Find where the given text appears and provide that cell's center as [X, Y] coordinate. 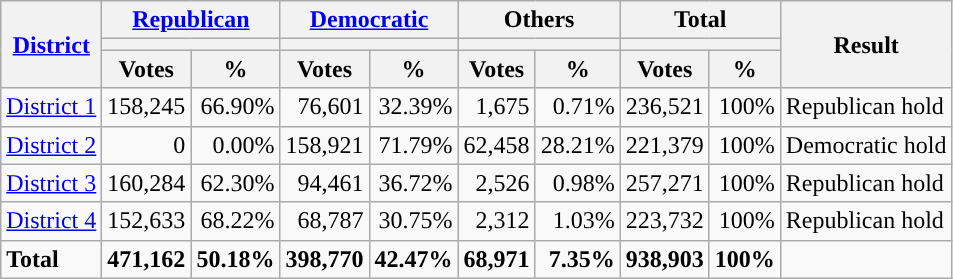
0.71% [578, 107]
236,521 [664, 107]
158,245 [146, 107]
938,903 [664, 259]
68,787 [324, 221]
1.03% [578, 221]
71.79% [414, 145]
398,770 [324, 259]
2,312 [496, 221]
68,971 [496, 259]
District [52, 44]
0.98% [578, 183]
0.00% [236, 145]
District 3 [52, 183]
160,284 [146, 183]
152,633 [146, 221]
Democratic [369, 20]
66.90% [236, 107]
Result [866, 44]
28.21% [578, 145]
District 4 [52, 221]
Others [539, 20]
471,162 [146, 259]
257,271 [664, 183]
District 1 [52, 107]
36.72% [414, 183]
158,921 [324, 145]
1,675 [496, 107]
2,526 [496, 183]
76,601 [324, 107]
94,461 [324, 183]
42.47% [414, 259]
Democratic hold [866, 145]
68.22% [236, 221]
30.75% [414, 221]
0 [146, 145]
221,379 [664, 145]
50.18% [236, 259]
62.30% [236, 183]
62,458 [496, 145]
Republican [191, 20]
7.35% [578, 259]
223,732 [664, 221]
District 2 [52, 145]
32.39% [414, 107]
